Detect which cell encompasses the target text, then output its [X, Y] center coordinate. 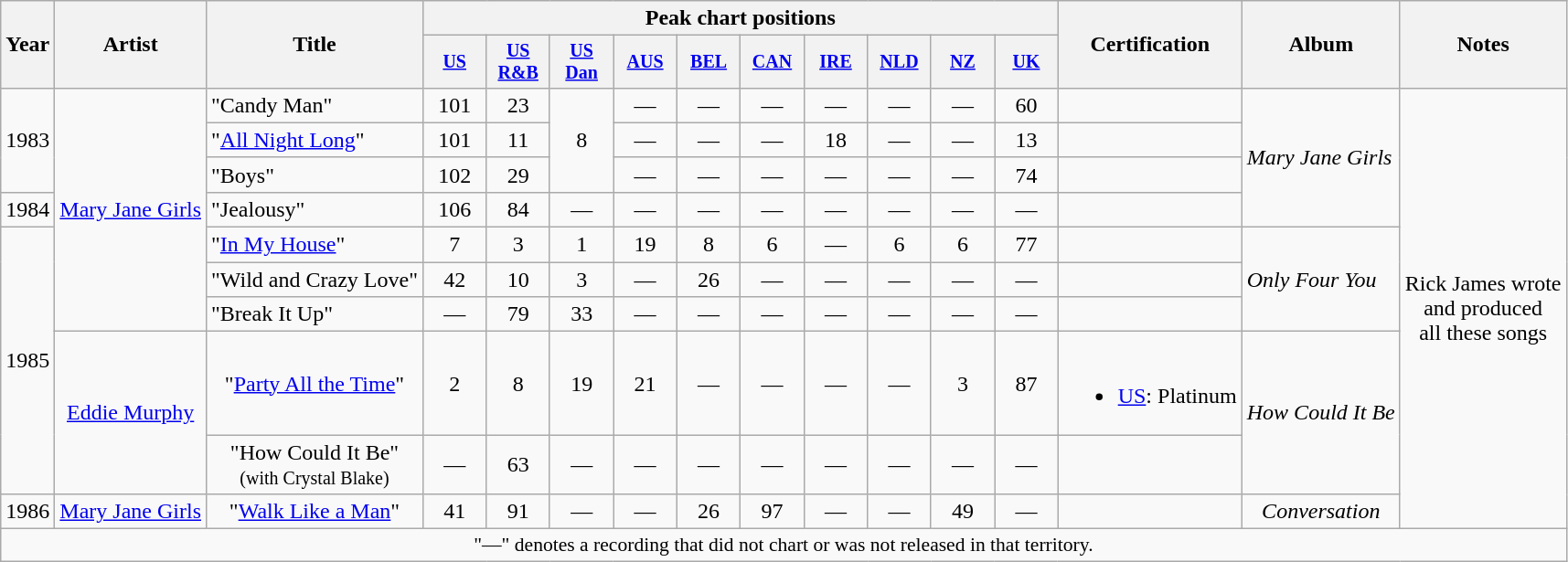
"Boys" [315, 175]
33 [581, 314]
Artist [131, 45]
UK [1026, 62]
BEL [708, 62]
97 [772, 512]
Peak chart positions [741, 18]
7 [453, 245]
Certification [1150, 45]
102 [453, 175]
87 [1026, 384]
42 [453, 280]
1983 [27, 140]
18 [836, 140]
"Break It Up" [315, 314]
Rick James wroteand producedall these songs [1483, 309]
106 [453, 209]
IRE [836, 62]
74 [1026, 175]
1986 [27, 512]
"Jealousy" [315, 209]
Conversation [1320, 512]
79 [517, 314]
"How Could It Be"(with Crystal Blake) [315, 464]
USR&B [517, 62]
"Wild and Crazy Love" [315, 280]
29 [517, 175]
63 [517, 464]
"All Night Long" [315, 140]
Title [315, 45]
1985 [27, 361]
"Party All the Time" [315, 384]
Year [27, 45]
NZ [962, 62]
USDan [581, 62]
NLD [900, 62]
"—" denotes a recording that did not chart or was not released in that territory. [784, 546]
21 [645, 384]
2 [453, 384]
"Candy Man" [315, 105]
"Walk Like a Man" [315, 512]
11 [517, 140]
Eddie Murphy [131, 413]
Only Four You [1320, 280]
How Could It Be [1320, 413]
77 [1026, 245]
49 [962, 512]
AUS [645, 62]
1984 [27, 209]
US: Platinum [1150, 384]
23 [517, 105]
Album [1320, 45]
84 [517, 209]
CAN [772, 62]
Notes [1483, 45]
60 [1026, 105]
41 [453, 512]
"In My House" [315, 245]
10 [517, 280]
91 [517, 512]
US [453, 62]
1 [581, 245]
13 [1026, 140]
